For the text-containing cell, return its midpoint in (X, Y) coordinate format. 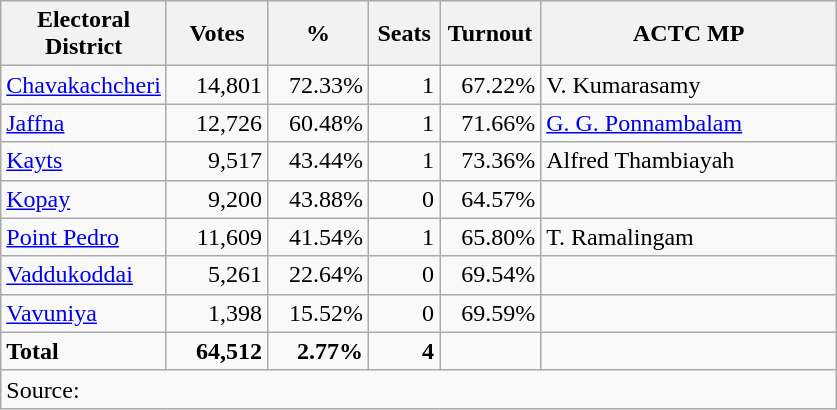
41.54% (318, 237)
67.22% (490, 85)
73.36% (490, 161)
60.48% (318, 123)
22.64% (318, 275)
Vavuniya (84, 313)
43.88% (318, 199)
Turnout (490, 34)
Jaffna (84, 123)
T. Ramalingam (689, 237)
V. Kumarasamy (689, 85)
Point Pedro (84, 237)
69.59% (490, 313)
Source: (419, 389)
% (318, 34)
5,261 (216, 275)
15.52% (318, 313)
Votes (216, 34)
69.54% (490, 275)
2.77% (318, 351)
1,398 (216, 313)
Chavakachcheri (84, 85)
G. G. Ponnambalam (689, 123)
9,200 (216, 199)
4 (404, 351)
43.44% (318, 161)
Vaddukoddai (84, 275)
Kayts (84, 161)
65.80% (490, 237)
64,512 (216, 351)
Total (84, 351)
64.57% (490, 199)
ACTC MP (689, 34)
11,609 (216, 237)
Electoral District (84, 34)
12,726 (216, 123)
Kopay (84, 199)
71.66% (490, 123)
72.33% (318, 85)
14,801 (216, 85)
9,517 (216, 161)
Alfred Thambiayah (689, 161)
Seats (404, 34)
